Detect which cell encompasses the target text, then output its [x, y] center coordinate. 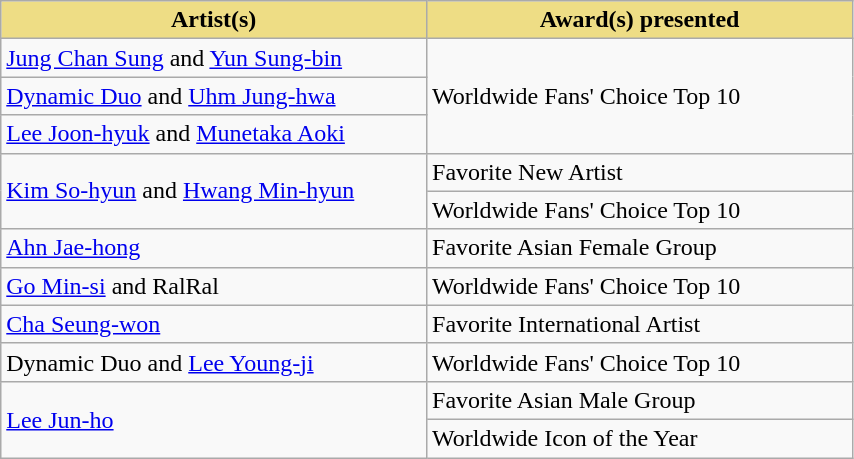
Jung Chan Sung and Yun Sung-bin [214, 58]
Dynamic Duo and Uhm Jung-hwa [214, 96]
Worldwide Icon of the Year [640, 438]
Artist(s) [214, 20]
Favorite New Artist [640, 172]
Favorite Asian Female Group [640, 248]
Lee Joon-hyuk and Munetaka Aoki [214, 134]
Go Min-si and RalRal [214, 286]
Cha Seung-won [214, 324]
Favorite Asian Male Group [640, 400]
Favorite International Artist [640, 324]
Kim So-hyun and Hwang Min-hyun [214, 191]
Dynamic Duo and Lee Young-ji [214, 362]
Ahn Jae-hong [214, 248]
Lee Jun-ho [214, 419]
Award(s) presented [640, 20]
